Scan for the cell matching the given text and deliver its (X, Y) coordinate at center. 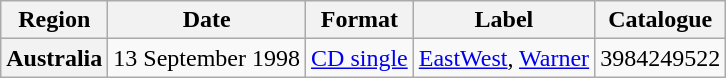
3984249522 (660, 58)
Label (504, 20)
Australia (54, 58)
13 September 1998 (207, 58)
Catalogue (660, 20)
Date (207, 20)
Format (360, 20)
Region (54, 20)
CD single (360, 58)
EastWest, Warner (504, 58)
